Return the (x, y) coordinate for the center point of the cell that contains the specified text.  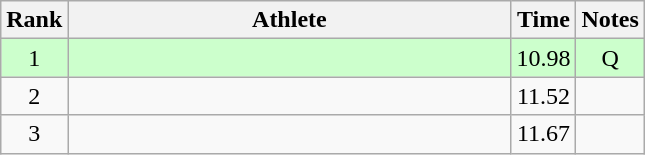
Time (544, 20)
11.52 (544, 96)
3 (34, 134)
1 (34, 58)
Q (610, 58)
Rank (34, 20)
11.67 (544, 134)
10.98 (544, 58)
Notes (610, 20)
Athlete (290, 20)
2 (34, 96)
